Output the [x, y] coordinate of the center of the cell containing the given text.  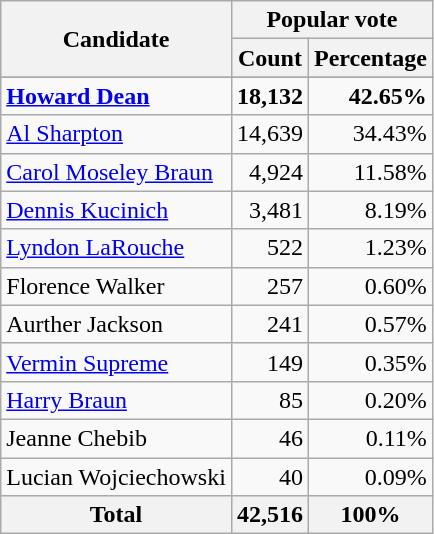
1.23% [370, 248]
Florence Walker [116, 286]
257 [270, 286]
Aurther Jackson [116, 324]
Percentage [370, 58]
0.20% [370, 400]
Al Sharpton [116, 134]
46 [270, 438]
8.19% [370, 210]
0.60% [370, 286]
522 [270, 248]
241 [270, 324]
Carol Moseley Braun [116, 172]
40 [270, 477]
Jeanne Chebib [116, 438]
42.65% [370, 96]
11.58% [370, 172]
100% [370, 515]
Howard Dean [116, 96]
Count [270, 58]
Harry Braun [116, 400]
Dennis Kucinich [116, 210]
Lyndon LaRouche [116, 248]
Vermin Supreme [116, 362]
Popular vote [332, 20]
Total [116, 515]
0.11% [370, 438]
0.35% [370, 362]
85 [270, 400]
0.57% [370, 324]
4,924 [270, 172]
3,481 [270, 210]
0.09% [370, 477]
149 [270, 362]
Candidate [116, 39]
34.43% [370, 134]
42,516 [270, 515]
18,132 [270, 96]
Lucian Wojciechowski [116, 477]
14,639 [270, 134]
